Provide the (x, y) coordinate of the cell's center where the given text is located.  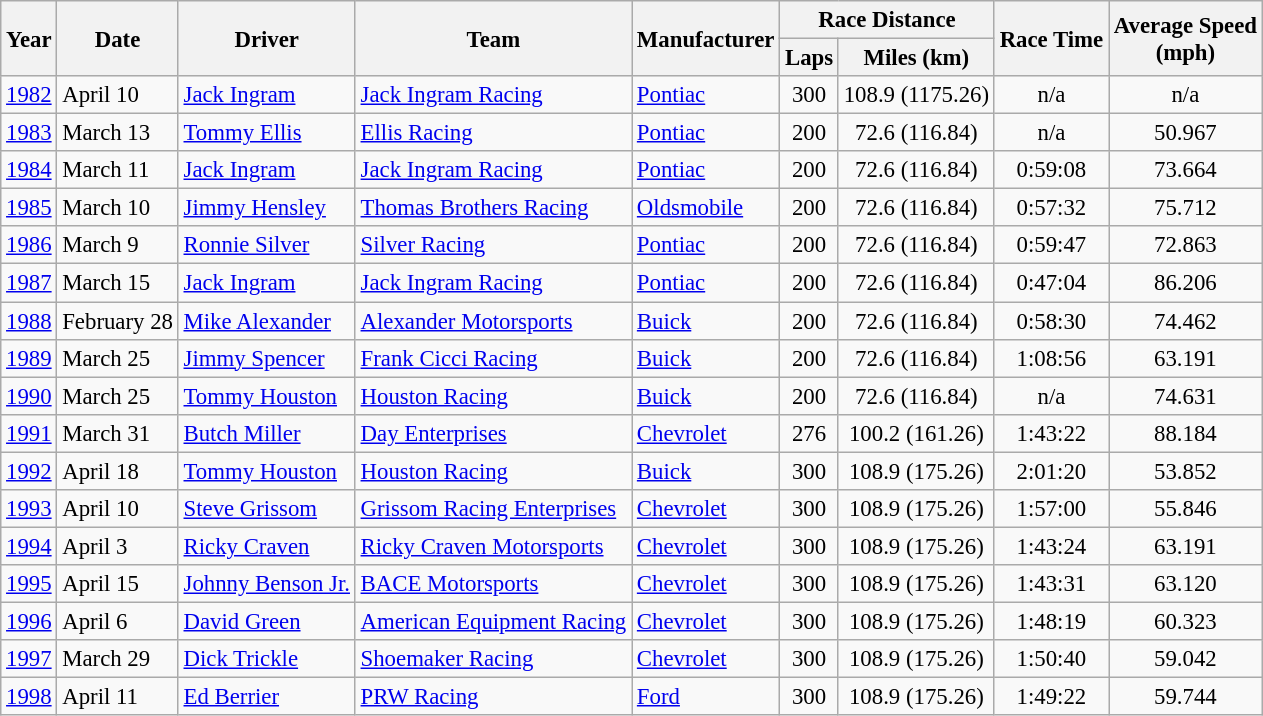
March 29 (118, 659)
Mike Alexander (266, 321)
74.462 (1185, 321)
Ronnie Silver (266, 245)
April 15 (118, 584)
April 3 (118, 546)
Miles (km) (916, 58)
Race Distance (888, 20)
1991 (29, 433)
Silver Racing (493, 245)
1:57:00 (1051, 509)
1986 (29, 245)
59.042 (1185, 659)
Dick Trickle (266, 659)
1988 (29, 321)
1982 (29, 95)
Ricky Craven Motorsports (493, 546)
Butch Miller (266, 433)
Steve Grissom (266, 509)
1989 (29, 358)
1994 (29, 546)
1992 (29, 471)
1:50:40 (1051, 659)
March 9 (118, 245)
1985 (29, 208)
Jimmy Hensley (266, 208)
72.863 (1185, 245)
Year (29, 38)
Thomas Brothers Racing (493, 208)
Team (493, 38)
March 13 (118, 133)
American Equipment Racing (493, 621)
1996 (29, 621)
50.967 (1185, 133)
Ricky Craven (266, 546)
1995 (29, 584)
73.664 (1185, 170)
0:59:08 (1051, 170)
1:43:22 (1051, 433)
Ed Berrier (266, 697)
88.184 (1185, 433)
Average Speed(mph) (1185, 38)
March 31 (118, 433)
2:01:20 (1051, 471)
Oldsmobile (706, 208)
1:48:19 (1051, 621)
0:47:04 (1051, 283)
1990 (29, 396)
February 28 (118, 321)
Manufacturer (706, 38)
Frank Cicci Racing (493, 358)
Ellis Racing (493, 133)
Johnny Benson Jr. (266, 584)
1997 (29, 659)
Tommy Ellis (266, 133)
April 6 (118, 621)
March 10 (118, 208)
100.2 (161.26) (916, 433)
276 (810, 433)
0:57:32 (1051, 208)
1984 (29, 170)
1998 (29, 697)
1993 (29, 509)
59.744 (1185, 697)
1:43:24 (1051, 546)
0:58:30 (1051, 321)
1983 (29, 133)
March 11 (118, 170)
Date (118, 38)
Ford (706, 697)
Grissom Racing Enterprises (493, 509)
53.852 (1185, 471)
Alexander Motorsports (493, 321)
Jimmy Spencer (266, 358)
Race Time (1051, 38)
March 15 (118, 283)
Laps (810, 58)
55.846 (1185, 509)
75.712 (1185, 208)
Driver (266, 38)
63.120 (1185, 584)
74.631 (1185, 396)
April 18 (118, 471)
Shoemaker Racing (493, 659)
108.9 (1175.26) (916, 95)
1:43:31 (1051, 584)
1987 (29, 283)
1:49:22 (1051, 697)
0:59:47 (1051, 245)
60.323 (1185, 621)
David Green (266, 621)
Day Enterprises (493, 433)
86.206 (1185, 283)
BACE Motorsports (493, 584)
PRW Racing (493, 697)
1:08:56 (1051, 358)
April 11 (118, 697)
